From the cell containing the given text, extract its center point as [x, y] coordinate. 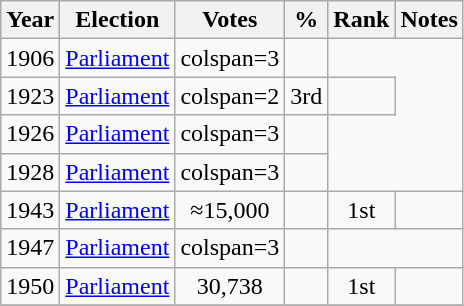
1947 [30, 248]
% [306, 20]
1906 [30, 58]
Notes [429, 20]
30,738 [230, 286]
3rd [306, 96]
1943 [30, 210]
Votes [230, 20]
1928 [30, 172]
≈15,000 [230, 210]
Year [30, 20]
Rank [362, 20]
1950 [30, 286]
colspan=2 [230, 96]
1923 [30, 96]
1926 [30, 134]
Election [118, 20]
